From the cell containing the given text, extract its center point as (x, y) coordinate. 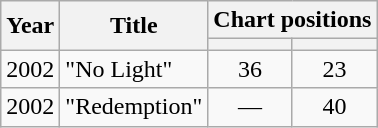
Chart positions (292, 20)
36 (250, 69)
— (250, 107)
40 (334, 107)
"Redemption" (134, 107)
23 (334, 69)
"No Light" (134, 69)
Title (134, 26)
Year (30, 26)
